Locate the cell with the specified text and output its (X, Y) center coordinate. 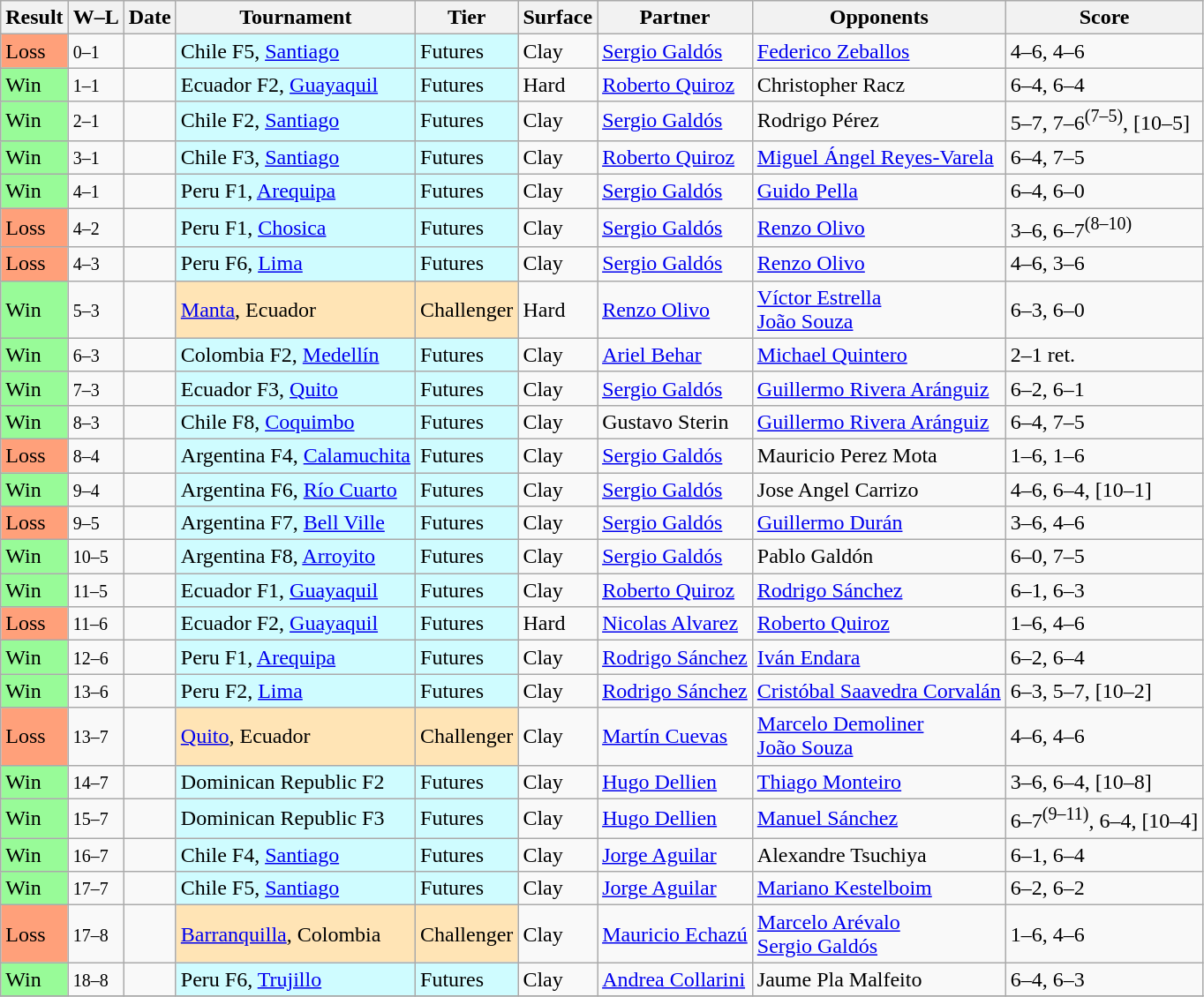
4–1 (95, 191)
Miguel Ángel Reyes-Varela (879, 157)
Date (150, 18)
6–1, 6–3 (1104, 590)
Partner (675, 18)
1–1 (95, 85)
2–1 ret. (1104, 355)
6–4, 6–4 (1104, 85)
15–7 (95, 819)
Michael Quintero (879, 355)
6–2, 6–2 (1104, 888)
Alexandre Tsuchiya (879, 855)
Chile F2, Santiago (295, 122)
Federico Zeballos (879, 51)
6–4, 6–3 (1104, 979)
6–1, 6–4 (1104, 855)
4–2 (95, 228)
Argentina F7, Bell Ville (295, 523)
Christopher Racz (879, 85)
Chile F8, Coquimbo (295, 422)
Ariel Behar (675, 355)
Quito, Ecuador (295, 736)
1–6, 1–6 (1104, 455)
17–7 (95, 888)
Martín Cuevas (675, 736)
6–2, 6–4 (1104, 657)
Score (1104, 18)
Peru F6, Lima (295, 264)
Peru F6, Trujillo (295, 979)
5–7, 7–6(7–5), [10–5] (1104, 122)
4–6, 3–6 (1104, 264)
Dominican Republic F2 (295, 782)
Peru F2, Lima (295, 691)
Cristóbal Saavedra Corvalán (879, 691)
4–6, 6–4, [10–1] (1104, 490)
Mauricio Echazú (675, 933)
Argentina F4, Calamuchita (295, 455)
16–7 (95, 855)
6–4, 6–0 (1104, 191)
11–5 (95, 590)
12–6 (95, 657)
0–1 (95, 51)
13–6 (95, 691)
Andrea Collarini (675, 979)
Result (34, 18)
Nicolas Alvarez (675, 624)
Guido Pella (879, 191)
7–3 (95, 388)
8–3 (95, 422)
Marcelo Demoliner João Souza (879, 736)
10–5 (95, 557)
Rodrigo Pérez (879, 122)
14–7 (95, 782)
Peru F1, Chosica (295, 228)
Tournament (295, 18)
Víctor Estrella João Souza (879, 309)
5–3 (95, 309)
Barranquilla, Colombia (295, 933)
Argentina F6, Río Cuarto (295, 490)
3–6, 6–7(8–10) (1104, 228)
8–4 (95, 455)
Ecuador F1, Guayaquil (295, 590)
Surface (558, 18)
6–3, 6–0 (1104, 309)
Chile F3, Santiago (295, 157)
Tier (467, 18)
Ecuador F3, Quito (295, 388)
Pablo Galdón (879, 557)
17–8 (95, 933)
6–3 (95, 355)
Opponents (879, 18)
Chile F4, Santiago (295, 855)
Dominican Republic F3 (295, 819)
W–L (95, 18)
Jose Angel Carrizo (879, 490)
4–3 (95, 264)
Thiago Monteiro (879, 782)
6–2, 6–1 (1104, 388)
2–1 (95, 122)
3–1 (95, 157)
13–7 (95, 736)
Iván Endara (879, 657)
6–0, 7–5 (1104, 557)
6–3, 5–7, [10–2] (1104, 691)
3–6, 4–6 (1104, 523)
18–8 (95, 979)
Manuel Sánchez (879, 819)
Gustavo Sterin (675, 422)
Colombia F2, Medellín (295, 355)
Manta, Ecuador (295, 309)
Guillermo Durán (879, 523)
9–4 (95, 490)
11–6 (95, 624)
Mariano Kestelboim (879, 888)
Argentina F8, Arroyito (295, 557)
Mauricio Perez Mota (879, 455)
3–6, 6–4, [10–8] (1104, 782)
9–5 (95, 523)
Jaume Pla Malfeito (879, 979)
Marcelo Arévalo Sergio Galdós (879, 933)
6–7(9–11), 6–4, [10–4] (1104, 819)
